Identify which cell holds the provided text, then report its [X, Y] central coordinate. 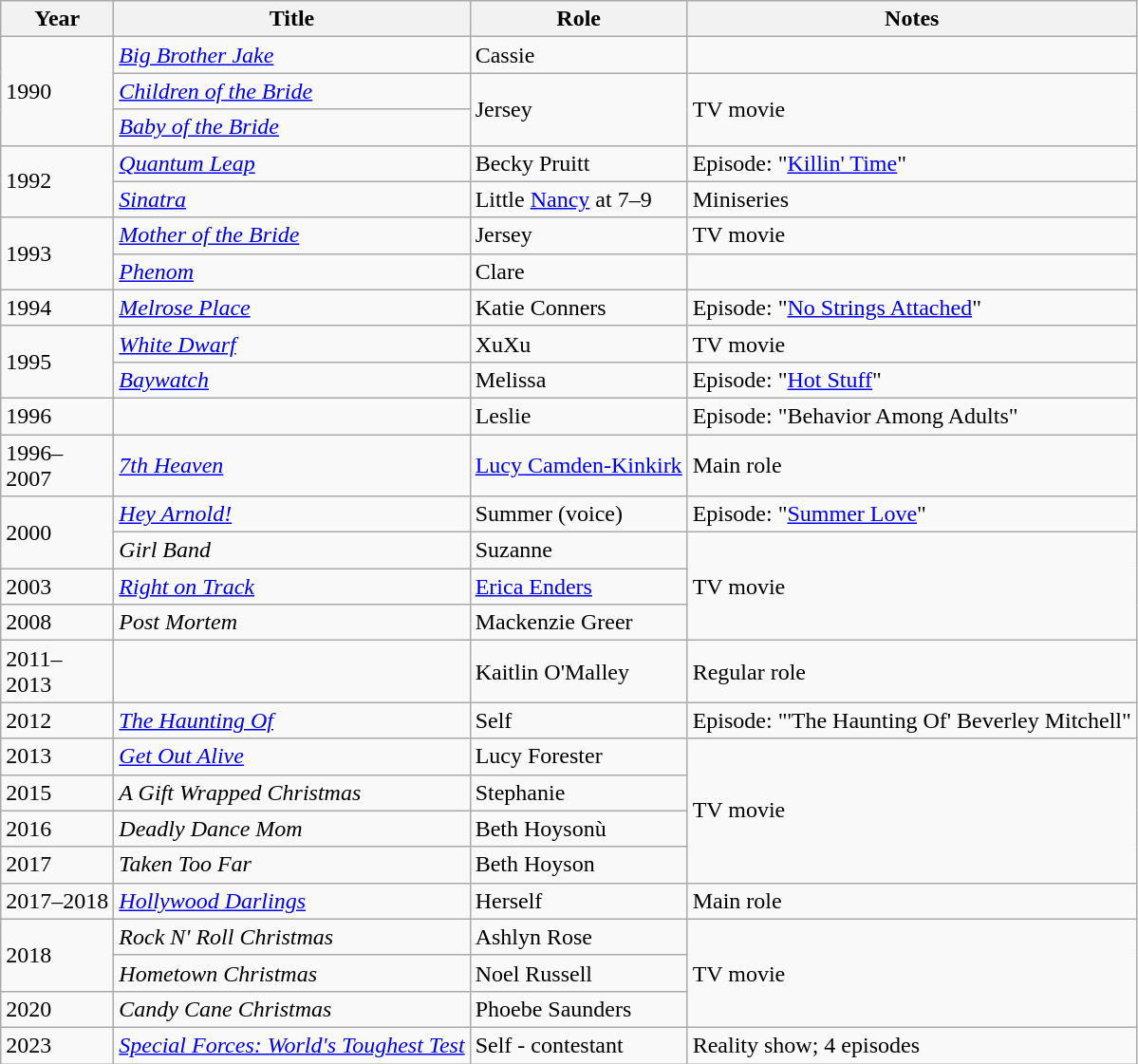
Episode: "Hot Stuff" [911, 380]
Title [292, 19]
Regular role [911, 672]
Baby of the Bride [292, 127]
Rock N' Roll Christmas [292, 937]
Girl Band [292, 551]
Episode: "No Strings Attached" [911, 308]
White Dwarf [292, 344]
2017–2018 [57, 901]
2017 [57, 865]
Quantum Leap [292, 163]
Kaitlin O'Malley [579, 672]
2003 [57, 587]
2023 [57, 1045]
Episode: "Killin' Time" [911, 163]
Summer (voice) [579, 514]
Melrose Place [292, 308]
Lucy Camden-Kinkirk [579, 465]
The Haunting Of [292, 720]
Lucy Forester [579, 756]
Becky Pruitt [579, 163]
Episode: "Behavior Among Adults" [911, 416]
1990 [57, 91]
1992 [57, 181]
Baywatch [292, 380]
Hollywood Darlings [292, 901]
2016 [57, 829]
1993 [57, 253]
Get Out Alive [292, 756]
Right on Track [292, 587]
Sinatra [292, 199]
Post Mortem [292, 623]
A Gift Wrapped Christmas [292, 793]
Melissa [579, 380]
1994 [57, 308]
Role [579, 19]
2013 [57, 756]
Self - contestant [579, 1045]
Stephanie [579, 793]
Suzanne [579, 551]
2012 [57, 720]
Beth Hoyson [579, 865]
2008 [57, 623]
Reality show; 4 episodes [911, 1045]
Phoebe Saunders [579, 1009]
Big Brother Jake [292, 55]
Deadly Dance Mom [292, 829]
2018 [57, 955]
Candy Cane Christmas [292, 1009]
Children of the Bride [292, 91]
Taken Too Far [292, 865]
1995 [57, 362]
Noel Russell [579, 973]
Cassie [579, 55]
Miniseries [911, 199]
2020 [57, 1009]
Mother of the Bride [292, 235]
Clare [579, 271]
Year [57, 19]
2011–2013 [57, 672]
Phenom [292, 271]
Special Forces: World's Toughest Test [292, 1045]
1996 [57, 416]
Ashlyn Rose [579, 937]
Hometown Christmas [292, 973]
Mackenzie Greer [579, 623]
2000 [57, 532]
Self [579, 720]
Little Nancy at 7–9 [579, 199]
Hey Arnold! [292, 514]
2015 [57, 793]
Notes [911, 19]
Erica Enders [579, 587]
Katie Conners [579, 308]
Leslie [579, 416]
Beth Hoysonù [579, 829]
1996–2007 [57, 465]
Episode: "Summer Love" [911, 514]
Episode: "'The Haunting Of' Beverley Mitchell" [911, 720]
Herself [579, 901]
7th Heaven [292, 465]
XuXu [579, 344]
